Extract the [x, y] coordinate from the center of the cell holding the provided text.  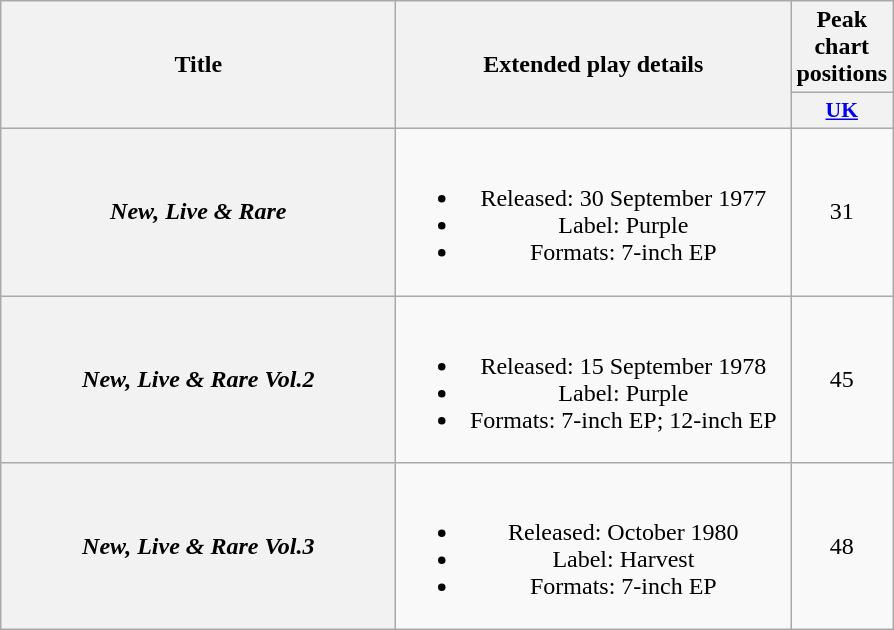
New, Live & Rare [198, 212]
Released: 15 September 1978Label: PurpleFormats: 7-inch EP; 12-inch EP [594, 380]
Peak chart positions [842, 47]
Extended play details [594, 65]
UK [842, 111]
48 [842, 546]
Released: October 1980Label: HarvestFormats: 7-inch EP [594, 546]
Title [198, 65]
45 [842, 380]
31 [842, 212]
New, Live & Rare Vol.2 [198, 380]
Released: 30 September 1977Label: PurpleFormats: 7-inch EP [594, 212]
New, Live & Rare Vol.3 [198, 546]
